Scan for the cell matching the given text and deliver its (x, y) coordinate at center. 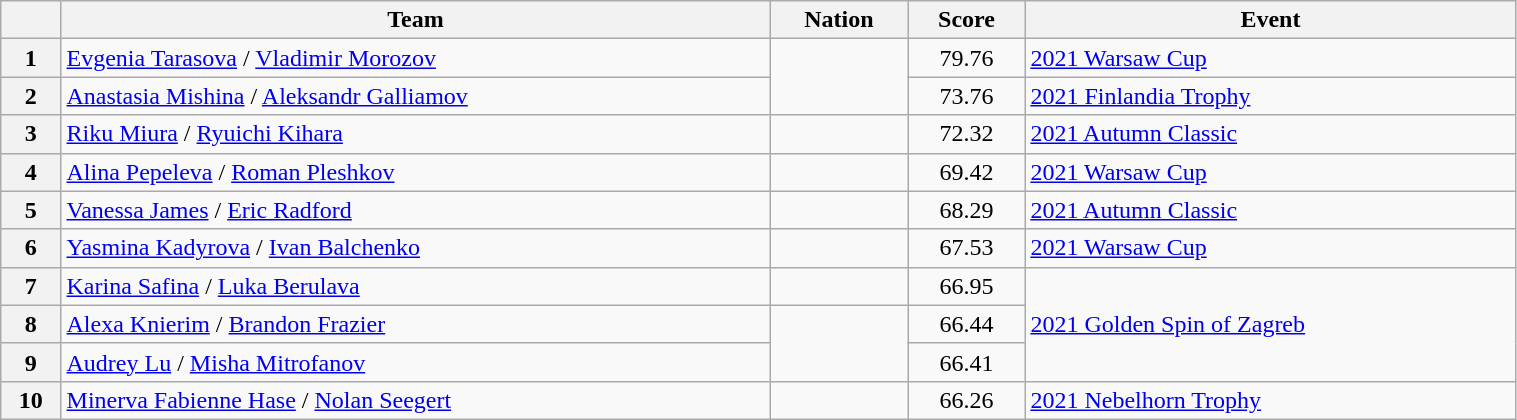
Alina Pepeleva / Roman Pleshkov (416, 172)
9 (31, 362)
Riku Miura / Ryuichi Kihara (416, 134)
Audrey Lu / Misha Mitrofanov (416, 362)
Karina Safina / Luka Berulava (416, 286)
4 (31, 172)
1 (31, 58)
Minerva Fabienne Hase / Nolan Seegert (416, 400)
67.53 (966, 248)
66.26 (966, 400)
3 (31, 134)
79.76 (966, 58)
Vanessa James / Eric Radford (416, 210)
68.29 (966, 210)
2021 Finlandia Trophy (1270, 96)
2 (31, 96)
6 (31, 248)
66.95 (966, 286)
7 (31, 286)
69.42 (966, 172)
Score (966, 20)
10 (31, 400)
Evgenia Tarasova / Vladimir Morozov (416, 58)
Anastasia Mishina / Aleksandr Galliamov (416, 96)
8 (31, 324)
2021 Golden Spin of Zagreb (1270, 324)
Event (1270, 20)
2021 Nebelhorn Trophy (1270, 400)
5 (31, 210)
Nation (839, 20)
72.32 (966, 134)
Yasmina Kadyrova / Ivan Balchenko (416, 248)
66.41 (966, 362)
Alexa Knierim / Brandon Frazier (416, 324)
66.44 (966, 324)
73.76 (966, 96)
Team (416, 20)
